Extract the (x, y) coordinate from the center of the cell holding the provided text.  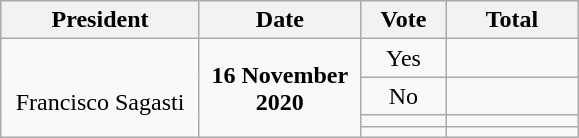
Vote (403, 20)
No (403, 96)
Francisco Sagasti (100, 88)
Yes (403, 58)
Total (512, 20)
16 November 2020 (280, 88)
Date (280, 20)
President (100, 20)
